Detect which cell encompasses the target text, then output its (x, y) center coordinate. 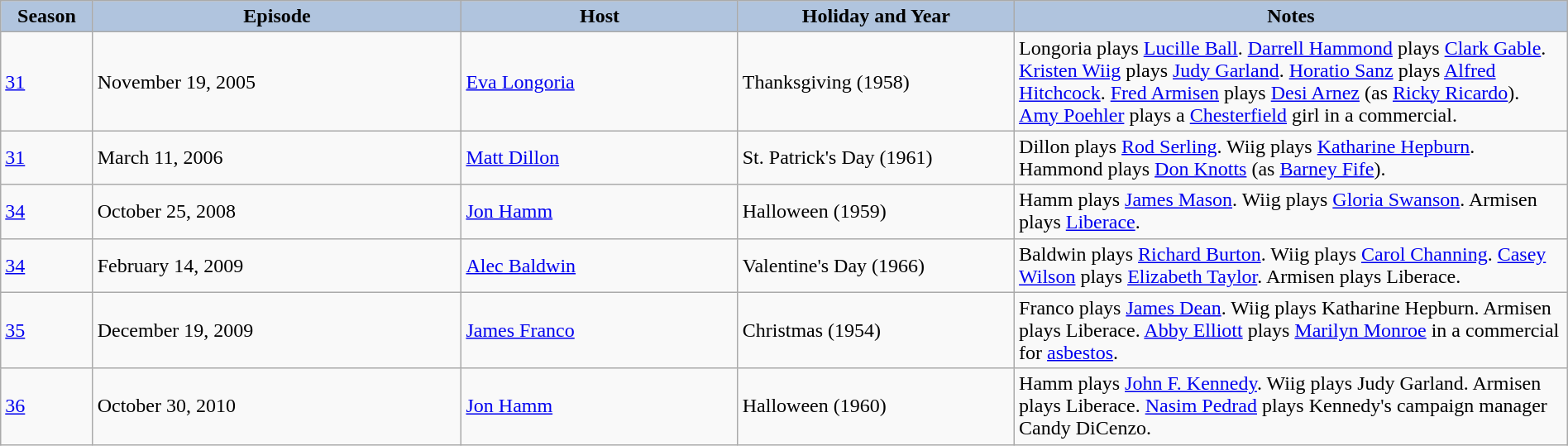
Dillon plays Rod Serling. Wiig plays Katharine Hepburn. Hammond plays Don Knotts (as Barney Fife). (1292, 157)
James Franco (600, 330)
St. Patrick's Day (1961) (876, 157)
March 11, 2006 (277, 157)
Valentine's Day (1966) (876, 265)
Franco plays James Dean. Wiig plays Katharine Hepburn. Armisen plays Liberace. Abby Elliott plays Marilyn Monroe in a commercial for asbestos. (1292, 330)
Alec Baldwin (600, 265)
December 19, 2009 (277, 330)
Matt Dillon (600, 157)
Hamm plays John F. Kennedy. Wiig plays Judy Garland. Armisen plays Liberace. Nasim Pedrad plays Kennedy's campaign manager Candy DiCenzo. (1292, 406)
Host (600, 17)
Episode (277, 17)
Season (46, 17)
February 14, 2009 (277, 265)
Notes (1292, 17)
36 (46, 406)
November 19, 2005 (277, 81)
October 25, 2008 (277, 212)
35 (46, 330)
Halloween (1959) (876, 212)
Eva Longoria (600, 81)
Holiday and Year (876, 17)
Christmas (1954) (876, 330)
Halloween (1960) (876, 406)
October 30, 2010 (277, 406)
Thanksgiving (1958) (876, 81)
Hamm plays James Mason. Wiig plays Gloria Swanson. Armisen plays Liberace. (1292, 212)
Baldwin plays Richard Burton. Wiig plays Carol Channing. Casey Wilson plays Elizabeth Taylor. Armisen plays Liberace. (1292, 265)
